Pinpoint the cell where the given text exists, returning its (x, y) midpoint coordinate. 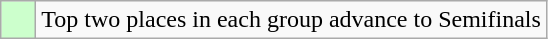
Top two places in each group advance to Semifinals (292, 20)
